From the cell containing the given text, extract its center point as [x, y] coordinate. 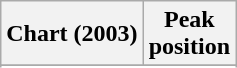
Chart (2003) [72, 34]
Peak position [189, 34]
